Output the (x, y) coordinate of the center of the cell containing the given text.  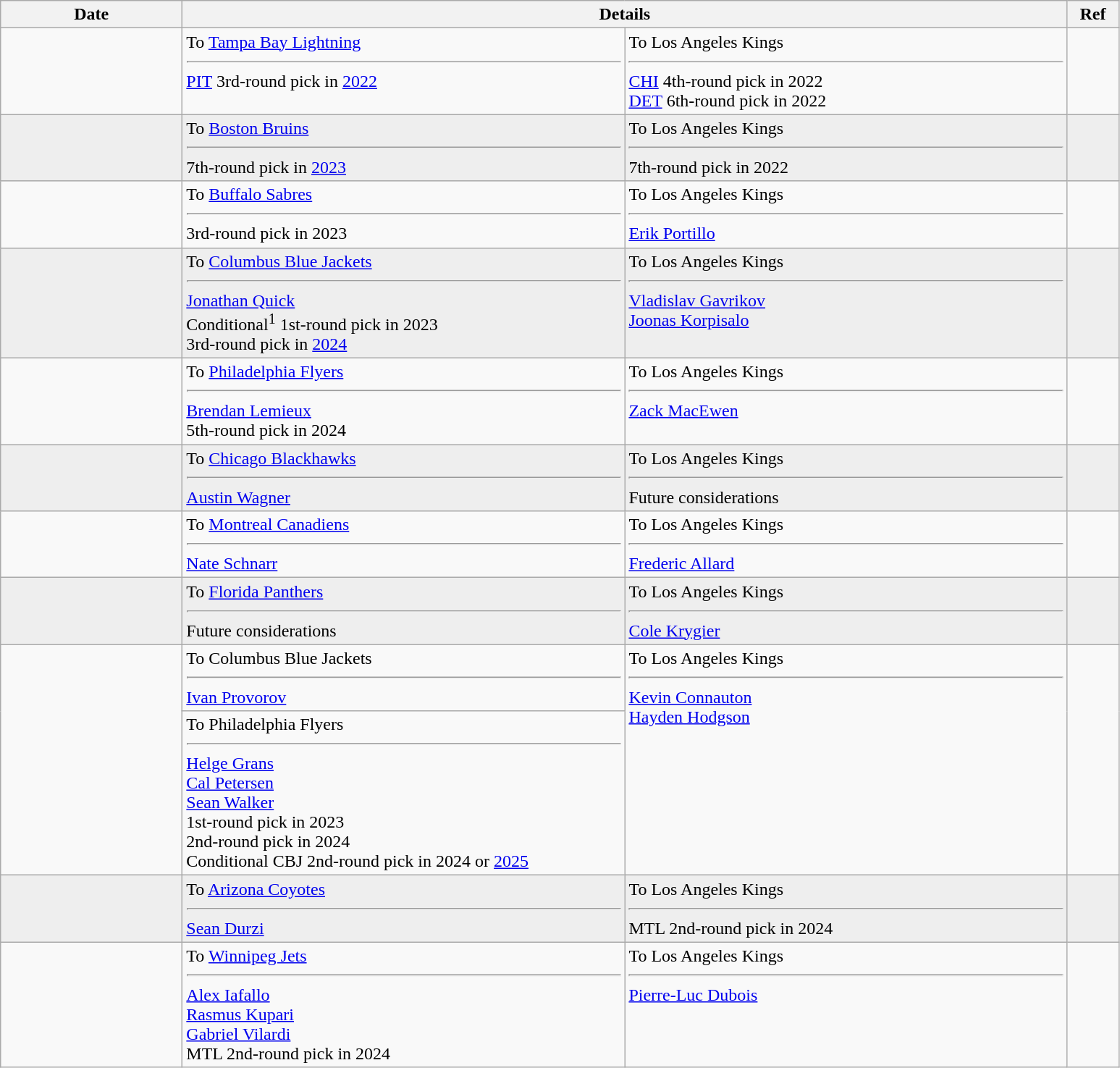
To Los Angeles Kings7th-round pick in 2022 (846, 148)
To Philadelphia FlyersHelge GransCal PetersenSean Walker1st-round pick in 20232nd-round pick in 2024Conditional CBJ 2nd-round pick in 2024 or 2025 (404, 794)
To Montreal CanadiensNate Schnarr (404, 544)
To Arizona CoyotesSean Durzi (404, 909)
To Columbus Blue JacketsJonathan QuickConditional1 1st-round pick in 20233rd-round pick in 2024 (404, 303)
To Los Angeles KingsVladislav GavrikovJoonas Korpisalo (846, 303)
To Chicago BlackhawksAustin Wagner (404, 478)
To Tampa Bay LightningPIT 3rd-round pick in 2022 (404, 71)
To Los Angeles KingsMTL 2nd-round pick in 2024 (846, 909)
To Los Angeles KingsFuture considerations (846, 478)
To Winnipeg JetsAlex IafalloRasmus KupariGabriel VilardiMTL 2nd-round pick in 2024 (404, 1005)
To Los Angeles KingsZack MacEwen (846, 401)
Details (625, 14)
To Los Angeles KingsKevin ConnautonHayden Hodgson (846, 760)
Ref (1093, 14)
To Florida PanthersFuture considerations (404, 611)
Date (91, 14)
To Los Angeles KingsFrederic Allard (846, 544)
To Los Angeles KingsErik Portillo (846, 214)
To Los Angeles KingsCole Krygier (846, 611)
To Los Angeles KingsPierre-Luc Dubois (846, 1005)
To Buffalo Sabres3rd-round pick in 2023 (404, 214)
To Philadelphia FlyersBrendan Lemieux5th-round pick in 2024 (404, 401)
To Boston Bruins7th-round pick in 2023 (404, 148)
To Columbus Blue JacketsIvan Provorov (404, 678)
To Los Angeles KingsCHI 4th-round pick in 2022DET 6th-round pick in 2022 (846, 71)
